Identify which cell holds the provided text, then report its (X, Y) central coordinate. 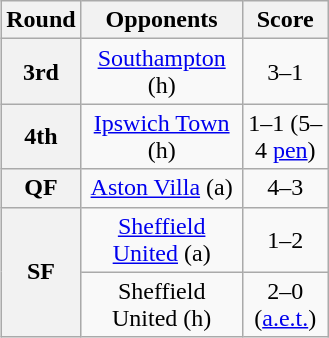
3–1 (285, 72)
Sheffield United (h) (162, 304)
1–1 (5–4 pen) (285, 136)
4–3 (285, 188)
4th (41, 136)
Opponents (162, 20)
SF (41, 272)
Southampton (h) (162, 72)
3rd (41, 72)
Sheffield United (a) (162, 240)
2–0 (a.e.t.) (285, 304)
QF (41, 188)
Ipswich Town (h) (162, 136)
1–2 (285, 240)
Aston Villa (a) (162, 188)
Score (285, 20)
Round (41, 20)
